Return [x, y] of the center of cell containing provided text 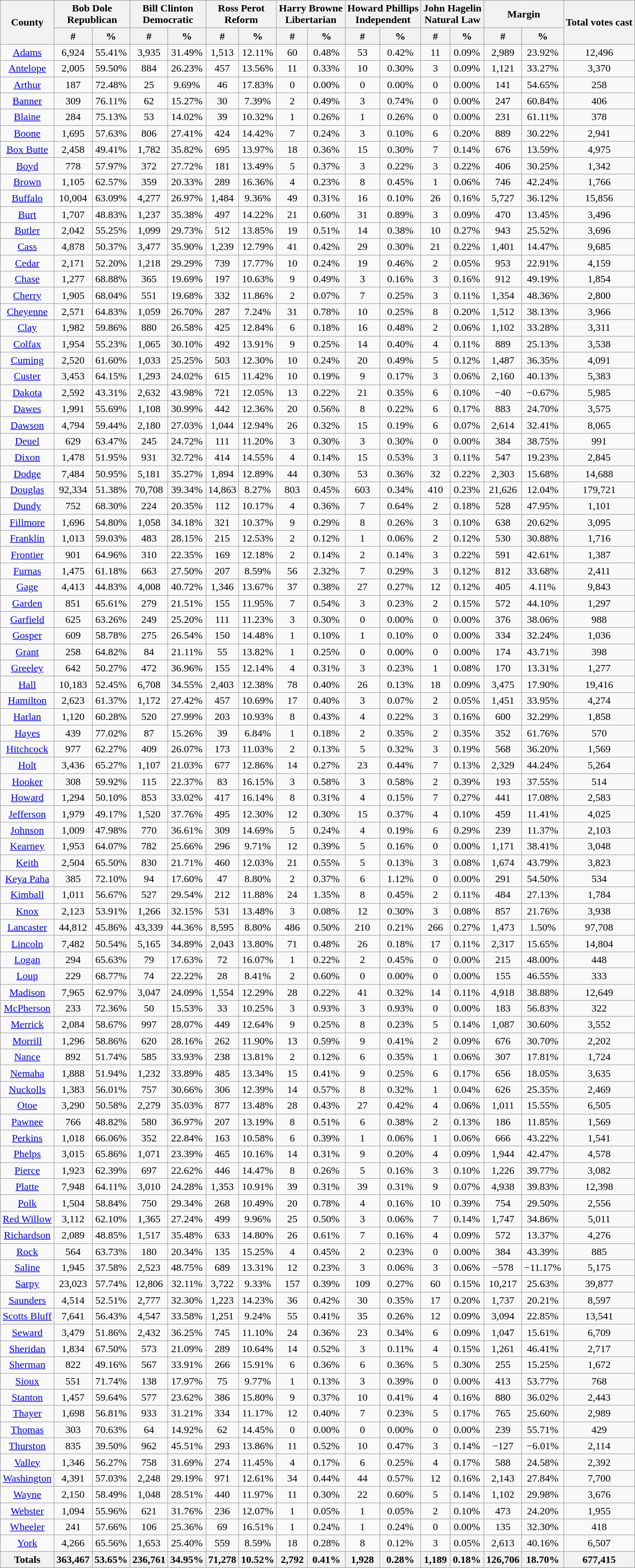
677 [222, 765]
Blaine [27, 117]
11.23% [257, 619]
12.94% [257, 425]
20.21% [543, 1300]
186 [503, 1122]
7.24% [257, 312]
62.97% [111, 992]
294 [73, 960]
991 [599, 441]
Washington [27, 1478]
2,777 [149, 1300]
638 [503, 522]
Antelope [27, 69]
10.91% [257, 1187]
5,727 [503, 198]
492 [222, 344]
Butler [27, 231]
56 [292, 571]
Phelps [27, 1154]
1,504 [73, 1203]
163 [222, 1138]
2,632 [149, 393]
3,094 [503, 1316]
765 [503, 1413]
44.10% [543, 603]
43.31% [111, 393]
943 [503, 231]
20.34% [187, 1251]
768 [599, 1381]
58.86% [111, 1041]
0.47% [400, 1446]
62.10% [111, 1219]
37.76% [187, 814]
31.69% [187, 1462]
72.10% [111, 879]
465 [222, 1154]
36.12% [543, 198]
6,507 [599, 1543]
757 [149, 1089]
303 [73, 1430]
2,845 [599, 457]
50.10% [111, 798]
13.34% [257, 1073]
5,383 [599, 376]
43.71% [543, 652]
42.47% [543, 1154]
3,479 [73, 1333]
17.60% [187, 879]
30.70% [543, 1041]
4.11% [543, 587]
2,432 [149, 1333]
0.61% [326, 1235]
308 [73, 782]
13.91% [257, 344]
17.77% [257, 263]
766 [73, 1122]
1,747 [503, 1219]
Franklin [27, 539]
3,048 [599, 846]
55.23% [111, 344]
56.81% [111, 1413]
48.00% [543, 960]
25.20% [187, 619]
54.80% [111, 522]
32 [435, 474]
3,823 [599, 863]
173 [222, 749]
47.95% [543, 506]
92,334 [73, 490]
21.11% [187, 652]
Thayer [27, 1413]
56.83% [543, 1009]
Rock [27, 1251]
2,303 [503, 474]
30.22% [543, 133]
321 [222, 522]
26.70% [187, 312]
34.95% [187, 1559]
Dixon [27, 457]
72 [222, 960]
1,033 [149, 360]
12.61% [257, 1478]
31.76% [187, 1511]
1,905 [73, 295]
1,782 [149, 149]
1,120 [73, 717]
49.17% [111, 814]
231 [503, 117]
25.36% [187, 1527]
293 [222, 1446]
15.68% [543, 474]
36.97% [187, 1122]
30.66% [187, 1089]
Ross PerotReform [241, 14]
9.69% [187, 85]
49.41% [111, 149]
14.48% [257, 636]
626 [503, 1089]
Colfax [27, 344]
376 [503, 619]
1,979 [73, 814]
568 [503, 749]
59.86% [111, 328]
61.76% [543, 733]
57.66% [111, 1527]
1,451 [503, 700]
13.49% [257, 166]
11.90% [257, 1041]
Arthur [27, 85]
1,171 [503, 846]
14.92% [187, 1430]
16.51% [257, 1527]
287 [222, 312]
1,094 [73, 1511]
580 [149, 1122]
York [27, 1543]
43.79% [543, 863]
3,676 [599, 1494]
3,966 [599, 312]
1,955 [599, 1511]
0.46% [400, 263]
2,792 [292, 1559]
12,496 [599, 52]
32.41% [543, 425]
14,688 [599, 474]
600 [503, 717]
65.56% [111, 1543]
2,123 [73, 911]
37.55% [543, 782]
−0.67% [543, 393]
−127 [503, 1446]
Totals [27, 1559]
Keith [27, 863]
68.88% [111, 279]
63.73% [111, 1251]
26.58% [187, 328]
778 [73, 166]
Nuckolls [27, 1089]
1,724 [599, 1057]
495 [222, 814]
10.25% [257, 1009]
11.03% [257, 749]
106 [149, 1527]
10.49% [257, 1203]
11.97% [257, 1494]
11.37% [543, 830]
262 [222, 1041]
386 [222, 1397]
977 [73, 749]
24.58% [543, 1462]
413 [503, 1381]
1,653 [149, 1543]
79 [149, 960]
61.60% [111, 360]
1,487 [503, 360]
John HagelinNatural Law [452, 14]
531 [222, 911]
61.11% [543, 117]
57.63% [111, 133]
23.39% [187, 1154]
50.37% [111, 247]
68.30% [111, 506]
1,121 [503, 69]
70.63% [111, 1430]
803 [292, 490]
51.94% [111, 1073]
39.77% [543, 1170]
37.58% [111, 1268]
3,290 [73, 1106]
6,924 [73, 52]
36.20% [543, 749]
514 [599, 782]
629 [73, 441]
17.83% [257, 85]
126,706 [503, 1559]
Valley [27, 1462]
1,696 [73, 522]
378 [599, 117]
44.83% [111, 587]
414 [222, 457]
752 [73, 506]
10.69% [257, 700]
3,311 [599, 328]
1,383 [73, 1089]
22.62% [187, 1170]
577 [149, 1397]
2,613 [503, 1543]
603 [362, 490]
71 [292, 943]
12.39% [257, 1089]
1,009 [73, 830]
27.99% [187, 717]
1.50% [543, 927]
241 [73, 1527]
29.34% [187, 1203]
310 [149, 555]
1,293 [149, 376]
1,923 [73, 1170]
1,218 [149, 263]
1,541 [599, 1138]
1,401 [503, 247]
512 [222, 231]
449 [222, 1025]
1,294 [73, 798]
50.95% [111, 474]
63.47% [111, 441]
Thurston [27, 1446]
1,048 [149, 1494]
30.10% [187, 344]
56.67% [111, 895]
591 [503, 555]
1,018 [73, 1138]
Dundy [27, 506]
2,717 [599, 1349]
2,171 [73, 263]
55.71% [543, 1430]
721 [222, 393]
Webster [27, 1511]
22.22% [187, 976]
33.68% [543, 571]
44,812 [73, 927]
49.19% [543, 279]
48.36% [543, 295]
97,708 [599, 927]
67.50% [111, 1349]
971 [222, 1478]
3,047 [149, 992]
Greeley [27, 668]
2,202 [599, 1041]
1,172 [149, 700]
15.80% [257, 1397]
745 [222, 1333]
49 [292, 198]
3,538 [599, 344]
24.70% [543, 409]
424 [222, 133]
13.82% [257, 652]
29.73% [187, 231]
38.41% [543, 846]
−578 [503, 1268]
38.75% [543, 441]
40.72% [187, 587]
Hitchcock [27, 749]
4,975 [599, 149]
4,008 [149, 587]
Hamilton [27, 700]
4,391 [73, 1478]
14.23% [257, 1300]
84 [149, 652]
8,595 [222, 927]
12.07% [257, 1511]
Seward [27, 1333]
109 [362, 1284]
0.21% [400, 927]
28.15% [187, 539]
33.58% [187, 1316]
10.32% [257, 117]
12.14% [257, 668]
6.84% [257, 733]
1.12% [400, 879]
150 [222, 636]
Clay [27, 328]
52.45% [111, 684]
812 [503, 571]
9.24% [257, 1316]
2,317 [503, 943]
59.44% [111, 425]
1,766 [599, 182]
21,626 [503, 490]
620 [149, 1041]
1,296 [73, 1041]
Hooker [27, 782]
13.37% [543, 1235]
39,877 [599, 1284]
901 [73, 555]
429 [599, 1430]
169 [222, 555]
Sioux [27, 1381]
36.96% [187, 668]
11.42% [257, 376]
0.53% [400, 457]
1,107 [149, 765]
2,458 [73, 149]
13.59% [543, 149]
410 [435, 490]
77.02% [111, 733]
35.03% [187, 1106]
13.80% [257, 943]
1,099 [149, 231]
65.27% [111, 765]
29 [362, 247]
17.90% [543, 684]
36.61% [187, 830]
238 [222, 1057]
23.92% [543, 52]
1,353 [222, 1187]
24.09% [187, 992]
806 [149, 133]
Pawnee [27, 1122]
249 [149, 619]
12.36% [257, 409]
527 [149, 895]
656 [503, 1073]
2,583 [599, 798]
2,523 [149, 1268]
Dakota [27, 393]
Loup [27, 976]
363,467 [73, 1559]
2,469 [599, 1089]
3,935 [149, 52]
50 [149, 1009]
210 [362, 927]
Grant [27, 652]
10.63% [257, 279]
Chase [27, 279]
39.34% [187, 490]
57.97% [111, 166]
52.20% [111, 263]
9,685 [599, 247]
2,084 [73, 1025]
Lancaster [27, 927]
953 [503, 263]
11.86% [257, 295]
4,878 [73, 247]
499 [222, 1219]
3,370 [599, 69]
385 [73, 879]
4,514 [73, 1300]
46 [222, 85]
2,089 [73, 1235]
3,112 [73, 1219]
365 [149, 279]
55.25% [111, 231]
18.70% [543, 1559]
12.64% [257, 1025]
1,478 [73, 457]
22.91% [543, 263]
13.81% [257, 1057]
53.77% [543, 1381]
10,183 [73, 684]
13.45% [543, 214]
446 [222, 1170]
51.95% [111, 457]
Kimball [27, 895]
333 [599, 976]
528 [503, 506]
1,354 [503, 295]
25.40% [187, 1543]
16.07% [257, 960]
275 [149, 636]
24.02% [187, 376]
398 [599, 652]
2,114 [599, 1446]
4,938 [503, 1187]
1,239 [222, 247]
857 [503, 911]
Banner [27, 101]
3,436 [73, 765]
14.45% [257, 1430]
Wayne [27, 1494]
43,339 [149, 927]
3,453 [73, 376]
24.20% [543, 1511]
25.13% [543, 344]
3,082 [599, 1170]
12.89% [257, 474]
55.69% [111, 409]
3,635 [599, 1073]
9,843 [599, 587]
28.16% [187, 1041]
6,709 [599, 1333]
3,477 [149, 247]
1,672 [599, 1365]
1,954 [73, 344]
22.37% [187, 782]
485 [222, 1073]
50.54% [111, 943]
1,517 [149, 1235]
14.55% [257, 457]
10.64% [257, 1349]
11.10% [257, 1333]
48.82% [111, 1122]
25.66% [187, 846]
25.52% [543, 231]
29.19% [187, 1478]
1,784 [599, 895]
2,180 [149, 425]
1,044 [222, 425]
4,159 [599, 263]
233 [73, 1009]
2,941 [599, 133]
585 [149, 1057]
7.39% [257, 101]
21.51% [187, 603]
9.33% [257, 1284]
8,065 [599, 425]
141 [503, 85]
10.17% [257, 506]
10.37% [257, 522]
31.21% [187, 1413]
76.11% [111, 101]
12.03% [257, 863]
2,614 [503, 425]
18.05% [543, 1073]
35.48% [187, 1235]
65.63% [111, 960]
933 [149, 1413]
187 [73, 85]
1,991 [73, 409]
34.18% [187, 522]
931 [149, 457]
64.11% [111, 1187]
5,011 [599, 1219]
Otoe [27, 1106]
1,251 [222, 1316]
Wheeler [27, 1527]
66.06% [111, 1138]
Gage [27, 587]
12.18% [257, 555]
179,721 [599, 490]
1,945 [73, 1268]
36.02% [543, 1397]
7,965 [73, 992]
2,329 [503, 765]
Stanton [27, 1397]
17.08% [543, 798]
34.86% [543, 1219]
26.54% [187, 636]
33.95% [543, 700]
6,505 [599, 1106]
10.52% [257, 1559]
Sherman [27, 1365]
229 [73, 976]
296 [222, 846]
Brown [27, 182]
30.60% [543, 1025]
Morrill [27, 1041]
1,695 [73, 133]
1,226 [503, 1170]
2,043 [222, 943]
29.98% [543, 1494]
663 [149, 571]
12,649 [599, 992]
64.83% [111, 312]
Sarpy [27, 1284]
2,443 [599, 1397]
9.71% [257, 846]
12.86% [257, 765]
Bill ClintonDemocratic [168, 14]
23.62% [187, 1397]
1,387 [599, 555]
58.84% [111, 1203]
10.58% [257, 1138]
59.92% [111, 782]
3,938 [599, 911]
65.50% [111, 863]
Burt [27, 214]
13.19% [257, 1122]
7,700 [599, 1478]
16.15% [257, 782]
27.41% [187, 133]
3,095 [599, 522]
425 [222, 328]
609 [73, 636]
1,059 [149, 312]
Keya Paha [27, 879]
72.36% [111, 1009]
Hall [27, 684]
405 [503, 587]
33.89% [187, 1073]
Cheyenne [27, 312]
274 [222, 1462]
Red Willow [27, 1219]
27.72% [187, 166]
11.85% [543, 1122]
12.11% [257, 52]
183 [503, 1009]
3,015 [73, 1154]
520 [149, 717]
486 [292, 927]
17.97% [187, 1381]
Deuel [27, 441]
35.90% [187, 247]
50.27% [111, 668]
Dawson [27, 425]
35.82% [187, 149]
853 [149, 798]
1,484 [222, 198]
473 [503, 1511]
33.02% [187, 798]
1,944 [503, 1154]
12,398 [599, 1187]
332 [222, 295]
359 [149, 182]
459 [503, 814]
58.78% [111, 636]
822 [73, 1365]
5,181 [149, 474]
8.41% [257, 976]
47.98% [111, 830]
County [27, 22]
48.85% [111, 1235]
625 [73, 619]
5,985 [599, 393]
4,413 [73, 587]
212 [222, 895]
2,623 [73, 700]
26.07% [187, 749]
46.55% [543, 976]
3,010 [149, 1187]
14.69% [257, 830]
15.27% [187, 101]
746 [503, 182]
4,266 [73, 1543]
0.64% [400, 506]
−11.17% [543, 1268]
224 [149, 506]
621 [149, 1511]
14,804 [599, 943]
28.51% [187, 1494]
59.50% [111, 69]
44.36% [187, 927]
322 [599, 1009]
3,722 [222, 1284]
54.65% [543, 85]
9.77% [257, 1381]
32.11% [187, 1284]
Thomas [27, 1430]
4,091 [599, 360]
36 [292, 1300]
547 [503, 457]
32.24% [543, 636]
2,571 [73, 312]
1,698 [73, 1413]
34.89% [187, 943]
Buffalo [27, 198]
884 [149, 69]
54.50% [543, 879]
Saline [27, 1268]
Margin [524, 14]
33.28% [543, 328]
−6.01% [543, 1446]
2,103 [599, 830]
448 [599, 960]
236,761 [149, 1559]
25.35% [543, 1089]
64 [149, 1430]
14.42% [257, 133]
53.91% [111, 911]
26.97% [187, 198]
754 [503, 1203]
1,982 [73, 328]
40.16% [543, 1543]
52.51% [111, 1300]
12.79% [257, 247]
Merrick [27, 1025]
Harry BrowneLibertarian [311, 14]
30.99% [187, 409]
13,541 [599, 1316]
64.96% [111, 555]
16.36% [257, 182]
23,023 [73, 1284]
770 [149, 830]
27.50% [187, 571]
255 [503, 1365]
1,261 [503, 1349]
57.03% [111, 1478]
1.35% [326, 895]
1,105 [73, 182]
883 [503, 409]
McPherson [27, 1009]
1,297 [599, 603]
830 [149, 863]
418 [599, 1527]
16.14% [257, 798]
53.65% [111, 1559]
21.76% [543, 911]
2.32% [326, 571]
1,108 [149, 409]
33.27% [543, 69]
1,101 [599, 506]
21.09% [187, 1349]
Dawes [27, 409]
307 [503, 1057]
472 [149, 668]
7,641 [73, 1316]
Boyd [27, 166]
Perkins [27, 1138]
10,004 [73, 198]
20.33% [187, 182]
Garfield [27, 619]
36.35% [543, 360]
9.36% [257, 198]
236 [222, 1511]
69 [222, 1527]
0.74% [400, 101]
2,143 [503, 1478]
1,928 [362, 1559]
47 [222, 879]
193 [503, 782]
25.25% [187, 360]
2,592 [73, 393]
4,578 [599, 1154]
291 [503, 879]
61.37% [111, 700]
564 [73, 1251]
782 [149, 846]
64.07% [111, 846]
87 [149, 733]
19.69% [187, 279]
14.02% [187, 117]
588 [503, 1462]
1,854 [599, 279]
1,512 [503, 312]
Total votes cast [599, 22]
58.67% [111, 1025]
71.74% [111, 1381]
8,597 [599, 1300]
32.15% [187, 911]
62.57% [111, 182]
15.65% [543, 943]
60.28% [111, 717]
12.53% [257, 539]
2,411 [599, 571]
12.04% [543, 490]
1,473 [503, 927]
417 [222, 798]
40.13% [543, 376]
22.85% [543, 1316]
Cherry [27, 295]
3,475 [503, 684]
1,888 [73, 1073]
21.03% [187, 765]
29.50% [543, 1203]
4,277 [149, 198]
Pierce [27, 1170]
Richardson [27, 1235]
1,189 [435, 1559]
19,416 [599, 684]
94 [149, 879]
25.60% [543, 1413]
37 [292, 587]
497 [222, 214]
2,160 [503, 376]
44.24% [543, 765]
115 [149, 782]
1,365 [149, 1219]
62.39% [111, 1170]
Bob DoleRepublican [92, 14]
0.59% [326, 1041]
13.67% [257, 587]
1,834 [73, 1349]
59.03% [111, 539]
877 [222, 1106]
2,248 [149, 1478]
Platte [27, 1187]
49.16% [111, 1365]
112 [222, 506]
13.56% [257, 69]
13.86% [257, 1446]
Cass [27, 247]
42.24% [543, 182]
15,856 [599, 198]
2,520 [73, 360]
14,863 [222, 490]
10,217 [503, 1284]
Douglas [27, 490]
11.95% [257, 603]
567 [149, 1365]
268 [222, 1203]
Custer [27, 376]
534 [599, 879]
Johnson [27, 830]
1,342 [599, 166]
Frontier [27, 555]
51.74% [111, 1057]
666 [503, 1138]
55.96% [111, 1511]
19.68% [187, 295]
Cuming [27, 360]
13.85% [257, 231]
247 [503, 101]
758 [149, 1462]
30.88% [543, 539]
42.61% [543, 555]
12.05% [257, 393]
29.29% [187, 263]
2,150 [73, 1494]
11.88% [257, 895]
33 [222, 1009]
15.91% [257, 1365]
750 [149, 1203]
1,737 [503, 1300]
Cedar [27, 263]
Holt [27, 765]
33.93% [187, 1057]
35.38% [187, 214]
28.07% [187, 1025]
12,806 [149, 1284]
203 [222, 717]
56.01% [111, 1089]
835 [73, 1446]
70,708 [149, 490]
997 [149, 1025]
851 [73, 603]
64.15% [111, 376]
1,065 [149, 344]
2,800 [599, 295]
27.42% [187, 700]
4,794 [73, 425]
570 [599, 733]
284 [73, 117]
−40 [503, 393]
440 [222, 1494]
61.18% [111, 571]
460 [222, 863]
7,484 [73, 474]
409 [149, 749]
48.75% [187, 1268]
Sheridan [27, 1349]
181 [222, 166]
Fillmore [27, 522]
Logan [27, 960]
48.83% [111, 214]
50.58% [111, 1106]
2,279 [149, 1106]
Madison [27, 992]
60.84% [543, 101]
5,165 [149, 943]
20.62% [543, 522]
483 [149, 539]
12.84% [257, 328]
19.23% [543, 457]
2,403 [222, 684]
Dodge [27, 474]
3,552 [599, 1025]
1,894 [222, 474]
3,496 [599, 214]
642 [73, 668]
14.80% [257, 1235]
1,013 [73, 539]
58.49% [111, 1494]
65.61% [111, 603]
1,520 [149, 814]
1,707 [73, 214]
7,482 [73, 943]
1,237 [149, 214]
34 [292, 1478]
1,232 [149, 1073]
Saunders [27, 1300]
0.55% [326, 863]
6,708 [149, 684]
30.25% [543, 166]
39.50% [111, 1446]
1,058 [149, 522]
35 [362, 1316]
14.22% [257, 214]
Furnas [27, 571]
Boone [27, 133]
5,264 [599, 765]
3,575 [599, 409]
11.20% [257, 441]
63.26% [111, 619]
0.33% [326, 69]
180 [149, 1251]
1,087 [503, 1025]
75.13% [111, 117]
Adams [27, 52]
Gosper [27, 636]
63.09% [111, 198]
10.16% [257, 1154]
27.03% [187, 425]
59.64% [111, 1397]
64.82% [111, 652]
46.41% [543, 1349]
56.43% [111, 1316]
32.29% [543, 717]
10.93% [257, 717]
Knox [27, 911]
4,025 [599, 814]
1,457 [73, 1397]
170 [503, 668]
1,223 [222, 1300]
157 [292, 1284]
1,674 [503, 863]
1,953 [73, 846]
1,071 [149, 1154]
43.39% [543, 1251]
26.23% [187, 69]
22.84% [187, 1138]
45.86% [111, 927]
38.13% [543, 312]
3,696 [599, 231]
34.55% [187, 684]
22.35% [187, 555]
15.61% [543, 1333]
245 [149, 441]
2,392 [599, 1462]
138 [149, 1381]
20.35% [187, 506]
739 [222, 263]
36.25% [187, 1333]
17.81% [543, 1057]
51.86% [111, 1333]
65.86% [111, 1154]
11.41% [543, 814]
Kearney [27, 846]
62.27% [111, 749]
24.72% [187, 441]
0.04% [467, 1089]
2,042 [73, 231]
0.89% [400, 214]
530 [503, 539]
503 [222, 360]
372 [149, 166]
Hayes [27, 733]
43.98% [187, 393]
0.56% [326, 409]
1,475 [73, 571]
7,948 [73, 1187]
573 [149, 1349]
15.53% [187, 1009]
35.27% [187, 474]
8.27% [257, 490]
439 [73, 733]
27.24% [187, 1219]
Nance [27, 1057]
1,266 [149, 911]
441 [503, 798]
442 [222, 409]
962 [149, 1446]
15.55% [543, 1106]
43.22% [543, 1138]
25.63% [543, 1284]
Nemaha [27, 1073]
197 [222, 279]
Garden [27, 603]
Box Butte [27, 149]
4,918 [503, 992]
633 [222, 1235]
11.45% [257, 1462]
Lincoln [27, 943]
Scotts Bluff [27, 1316]
Jefferson [27, 814]
39.83% [543, 1187]
72.48% [111, 85]
33.91% [187, 1365]
29.54% [187, 895]
912 [503, 279]
38.06% [543, 619]
1,716 [599, 539]
31.49% [187, 52]
45.51% [187, 1446]
74 [149, 976]
32.72% [187, 457]
56.27% [111, 1462]
1,036 [599, 636]
12.38% [257, 684]
17.63% [187, 960]
892 [73, 1057]
83 [222, 782]
695 [222, 149]
279 [149, 603]
174 [503, 652]
13.97% [257, 149]
78 [292, 684]
697 [149, 1170]
27.13% [543, 895]
55.41% [111, 52]
470 [503, 214]
12.29% [257, 992]
4,547 [149, 1316]
38.88% [543, 992]
Harlan [27, 717]
27.84% [543, 1478]
0.54% [326, 603]
2,556 [599, 1203]
306 [222, 1089]
988 [599, 619]
57.74% [111, 1284]
1,513 [222, 52]
1,554 [222, 992]
484 [503, 895]
68.77% [111, 976]
15.26% [187, 733]
5,175 [599, 1268]
4,276 [599, 1235]
559 [222, 1543]
1,858 [599, 717]
Polk [27, 1203]
677,415 [599, 1559]
51.38% [111, 490]
71,278 [222, 1559]
689 [222, 1268]
21.71% [187, 863]
615 [222, 376]
2,005 [73, 69]
24.28% [187, 1187]
4,274 [599, 700]
68.04% [111, 295]
Howard PhillipsIndependent [383, 14]
2,504 [73, 863]
Howard [27, 798]
75 [222, 1381]
885 [599, 1251]
11.17% [257, 1413]
9.96% [257, 1219]
1,047 [503, 1333]
22 [362, 1494]
